Identify which cell holds the provided text, then report its [x, y] central coordinate. 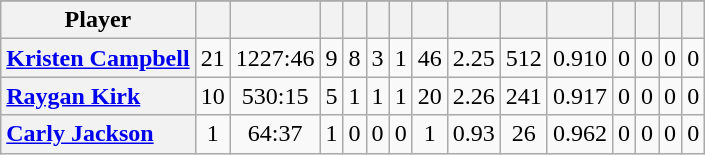
Player [98, 20]
64:37 [275, 134]
0.93 [474, 134]
0.910 [580, 58]
Carly Jackson [98, 134]
530:15 [275, 96]
10 [212, 96]
0.962 [580, 134]
Kristen Campbell [98, 58]
3 [378, 58]
Raygan Kirk [98, 96]
0.917 [580, 96]
26 [524, 134]
20 [430, 96]
5 [332, 96]
21 [212, 58]
46 [430, 58]
2.26 [474, 96]
241 [524, 96]
9 [332, 58]
512 [524, 58]
1227:46 [275, 58]
8 [354, 58]
2.25 [474, 58]
